Determine the (x, y) coordinate at the center of the cell enclosing the given text.  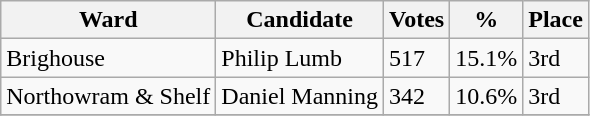
15.1% (486, 58)
Ward (108, 20)
Daniel Manning (300, 96)
Brighouse (108, 58)
% (486, 20)
Philip Lumb (300, 58)
517 (416, 58)
Place (556, 20)
342 (416, 96)
10.6% (486, 96)
Votes (416, 20)
Candidate (300, 20)
Northowram & Shelf (108, 96)
